Capture the cell that displays the provided text and extract its [x, y] central coordinate. 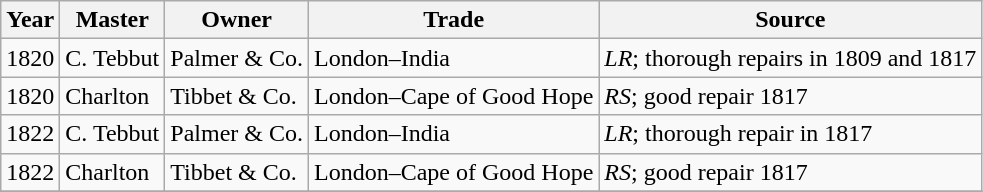
Master [112, 20]
LR; thorough repairs in 1809 and 1817 [790, 58]
Source [790, 20]
Owner [237, 20]
Trade [453, 20]
LR; thorough repair in 1817 [790, 134]
Year [30, 20]
